Return [x, y] of the center of cell containing provided text 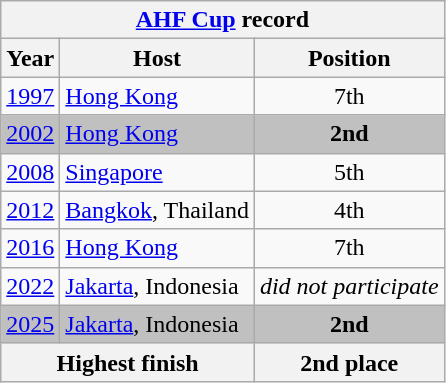
2016 [30, 248]
1997 [30, 96]
Bangkok, Thailand [158, 210]
4th [349, 210]
2008 [30, 172]
Host [158, 58]
Highest finish [128, 362]
2002 [30, 134]
2025 [30, 324]
did not participate [349, 286]
5th [349, 172]
Year [30, 58]
AHF Cup record [222, 20]
2022 [30, 286]
Singapore [158, 172]
2012 [30, 210]
Position [349, 58]
2nd place [349, 362]
